Determine the [X, Y] coordinate at the center of the cell enclosing the given text.  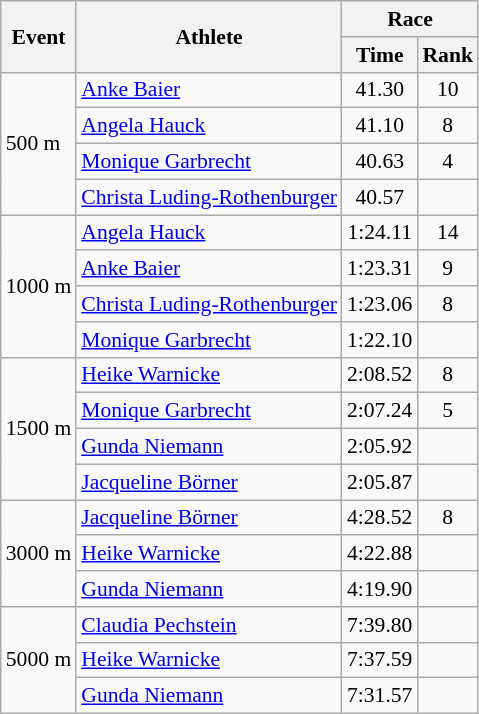
Claudia Pechstein [209, 625]
Event [38, 36]
500 m [38, 143]
2:05.87 [380, 482]
2:07.24 [380, 411]
1000 m [38, 286]
Race [410, 19]
5 [448, 411]
Time [380, 55]
1:22.10 [380, 340]
7:37.59 [380, 660]
3000 m [38, 554]
Rank [448, 55]
Athlete [209, 36]
9 [448, 269]
5000 m [38, 660]
40.63 [380, 162]
10 [448, 90]
1:24.11 [380, 233]
4:28.52 [380, 518]
4 [448, 162]
41.30 [380, 90]
1:23.06 [380, 304]
1500 m [38, 428]
7:31.57 [380, 696]
40.57 [380, 197]
4:22.88 [380, 554]
41.10 [380, 126]
2:08.52 [380, 375]
2:05.92 [380, 447]
4:19.90 [380, 589]
1:23.31 [380, 269]
7:39.80 [380, 625]
14 [448, 233]
